Extract the (x, y) coordinate from the center of the cell holding the provided text.  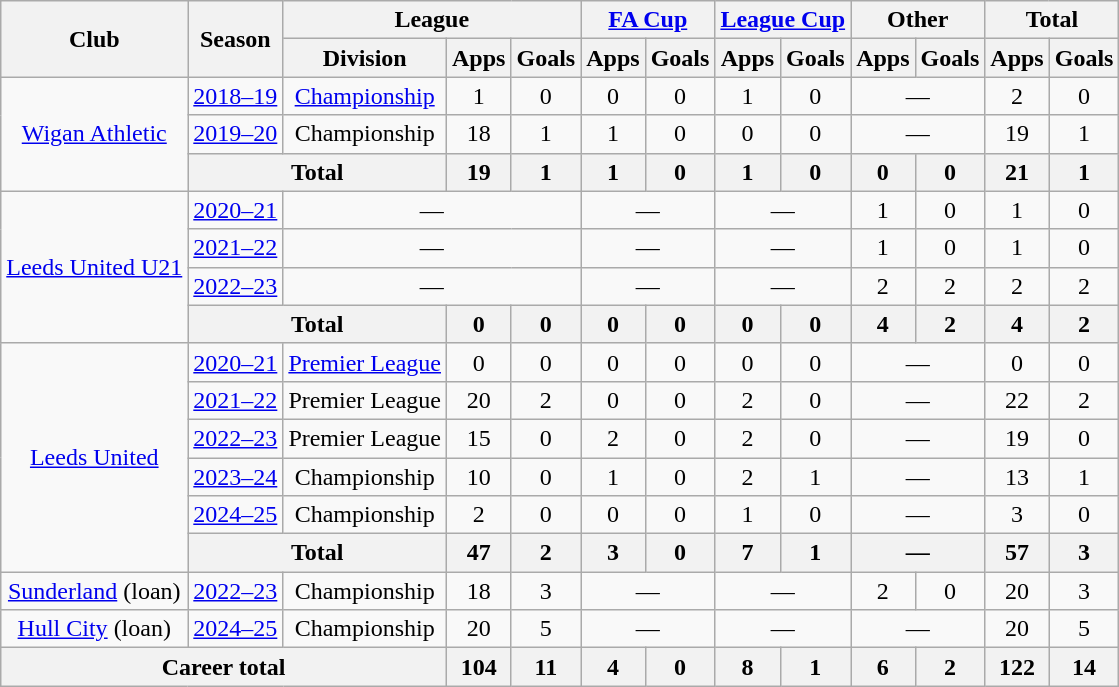
Hull City (loan) (94, 629)
47 (479, 553)
Leeds United U21 (94, 267)
Leeds United (94, 457)
2023–24 (236, 477)
Division (365, 58)
8 (748, 667)
104 (479, 667)
10 (479, 477)
Career total (224, 667)
Other (918, 20)
14 (1084, 667)
122 (1017, 667)
2018–19 (236, 96)
11 (546, 667)
22 (1017, 400)
15 (479, 438)
League (432, 20)
Wigan Athletic (94, 134)
6 (883, 667)
2019–20 (236, 134)
57 (1017, 553)
FA Cup (648, 20)
13 (1017, 477)
7 (748, 553)
Sunderland (loan) (94, 591)
Club (94, 39)
Season (236, 39)
21 (1017, 172)
League Cup (783, 20)
